Determine the (X, Y) coordinate at the center of the cell enclosing the given text.  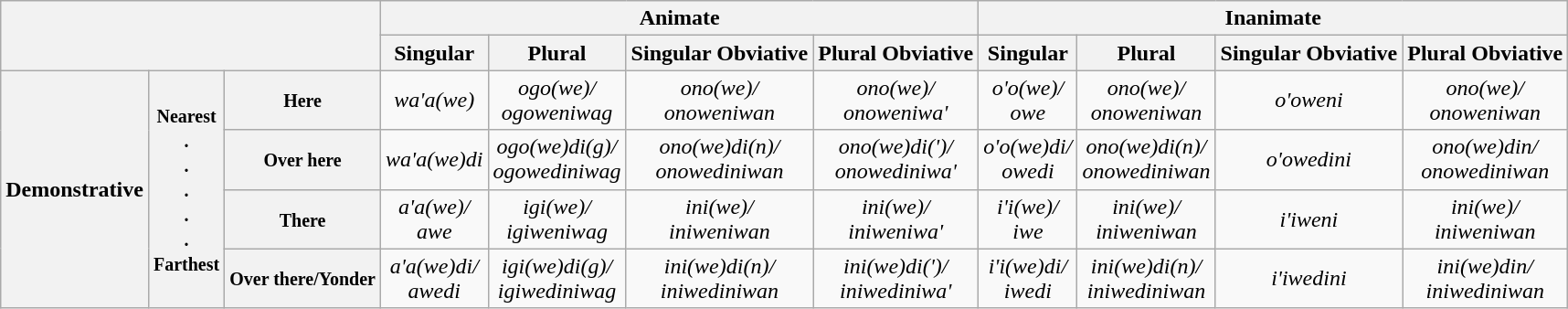
wa'a(we)di (434, 159)
o'o(we)/owe (1028, 101)
o'owedini (1308, 159)
i'iwedini (1308, 278)
Over there/Yonder (303, 278)
a'a(we)di/awedi (434, 278)
Inanimate (1274, 18)
ono(we)din/onowediniwan (1486, 159)
o'o(we)di/owedi (1028, 159)
There (303, 219)
ini(we)/iniweniwa' (895, 219)
igi(we)di(g)/igiwediniwag (557, 278)
Over here (303, 159)
ono(we)di(')/onowediniwa' (895, 159)
a'a(we)/awe (434, 219)
Here (303, 101)
ini(we)di(')/iniwediniwa' (895, 278)
i'i(we)/iwe (1028, 219)
igi(we)/igiweniwag (557, 219)
o'oweni (1308, 101)
Animate (679, 18)
Nearest ..... Farthest (186, 189)
ono(we)/onoweniwa' (895, 101)
ogo(we)di(g)/ogowediniwag (557, 159)
ogo(we)/ogoweniwag (557, 101)
Demonstrative (75, 189)
i'i(we)di/iwedi (1028, 278)
i'iweni (1308, 219)
wa'a(we) (434, 101)
ini(we)din/iniwediniwan (1486, 278)
